Extract the [x, y] coordinate from the center of the cell holding the provided text.  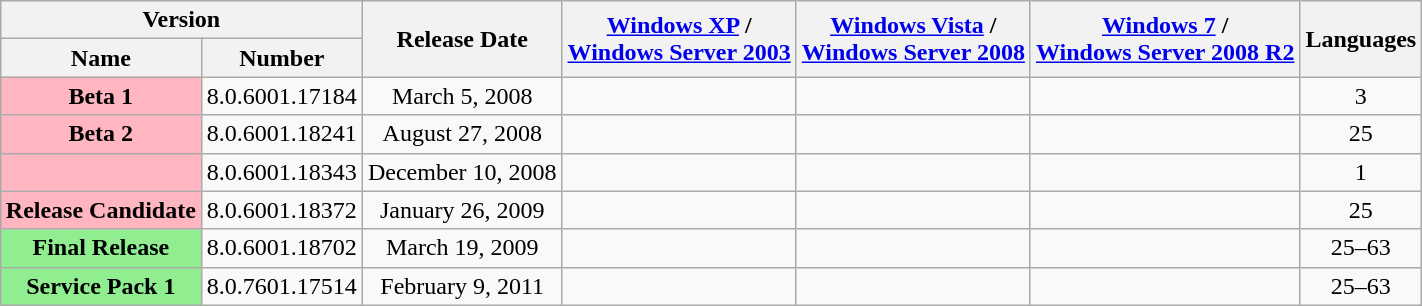
Release Date [462, 39]
Release Candidate [100, 210]
Windows XP /Windows Server 2003 [679, 39]
March 5, 2008 [462, 96]
8.0.6001.18372 [282, 210]
Service Pack 1 [100, 286]
March 19, 2009 [462, 248]
Languages [1361, 39]
8.0.6001.18241 [282, 134]
December 10, 2008 [462, 172]
8.0.6001.18702 [282, 248]
8.0.6001.18343 [282, 172]
3 [1361, 96]
Number [282, 58]
Final Release [100, 248]
8.0.6001.17184 [282, 96]
Beta 1 [100, 96]
January 26, 2009 [462, 210]
August 27, 2008 [462, 134]
1 [1361, 172]
Version [181, 20]
8.0.7601.17514 [282, 286]
February 9, 2011 [462, 286]
Windows Vista /Windows Server 2008 [913, 39]
Windows 7 /Windows Server 2008 R2 [1165, 39]
Beta 2 [100, 134]
Name [100, 58]
